Return the [x, y] coordinate for the center point of the cell that contains the specified text.  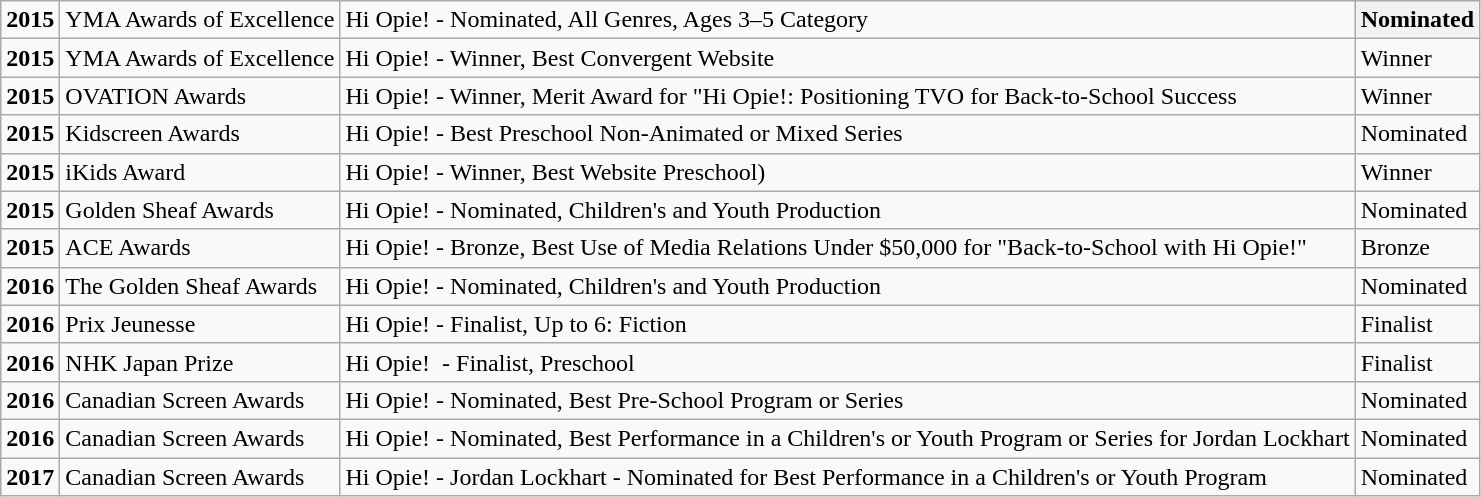
Hi Opie! - Best Preschool Non-Animated or Mixed Series [848, 134]
NHK Japan Prize [200, 362]
Hi Opie! - Jordan Lockhart - Nominated for Best Performance in a Children's or Youth Program [848, 477]
Prix Jeunesse [200, 324]
Bronze [1417, 248]
Hi Opie! - Nominated, Best Performance in a Children's or Youth Program or Series for Jordan Lockhart [848, 438]
Hi Opie! - Bronze, Best Use of Media Relations Under $50,000 for "Back-to-School with Hi Opie!" [848, 248]
OVATION Awards [200, 96]
The Golden Sheaf Awards [200, 286]
iKids Award [200, 172]
Hi Opie! - Winner, Merit Award for "Hi Opie!: Positioning TVO for Back-to-School Success [848, 96]
Kidscreen Awards [200, 134]
2017 [30, 477]
Hi Opie! - Winner, Best Website Preschool) [848, 172]
Hi Opie! - Winner, Best Convergent Website [848, 58]
Hi Opie! - Finalist, Up to 6: Fiction [848, 324]
Hi Opie! - Finalist, Preschool [848, 362]
Hi Opie! - Nominated, Best Pre-School Program or Series [848, 400]
Golden Sheaf Awards [200, 210]
ACE Awards [200, 248]
Hi Opie! - Nominated, All Genres, Ages 3–5 Category [848, 20]
